Capture the cell that displays the provided text and extract its [x, y] central coordinate. 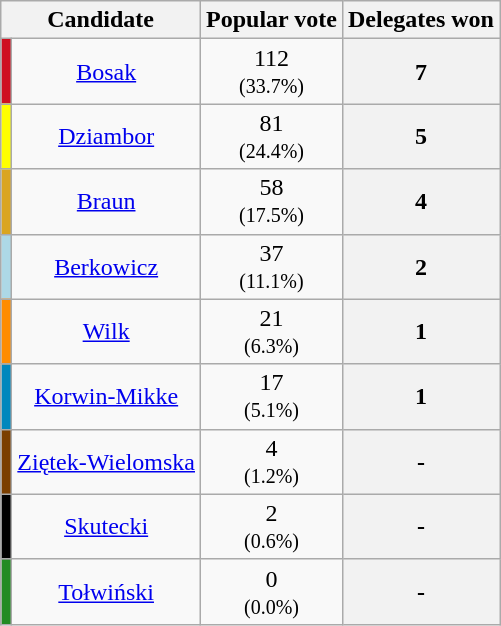
Skutecki [106, 526]
4(1.2%) [272, 462]
81(24.4%) [272, 136]
37(11.1%) [272, 266]
5 [420, 136]
Ziętek-Wielomska [106, 462]
21(6.3%) [272, 332]
Candidate [101, 20]
7 [420, 72]
Dziambor [106, 136]
0(0.0%) [272, 592]
Korwin-Mikke [106, 396]
Berkowicz [106, 266]
17(5.1%) [272, 396]
112(33.7%) [272, 72]
Popular vote [272, 20]
2(0.6%) [272, 526]
2 [420, 266]
Wilk [106, 332]
4 [420, 202]
Bosak [106, 72]
58(17.5%) [272, 202]
Delegates won [420, 20]
Braun [106, 202]
Tołwiński [106, 592]
